Pinpoint the cell where the given text exists, returning its [x, y] midpoint coordinate. 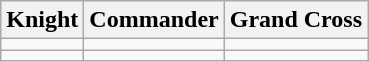
Commander [154, 20]
Knight [42, 20]
Grand Cross [296, 20]
